Return [X, Y] of the center of cell containing provided text 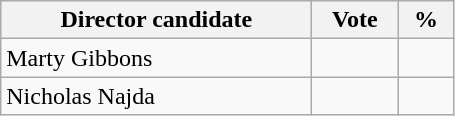
% [426, 20]
Marty Gibbons [156, 58]
Director candidate [156, 20]
Nicholas Najda [156, 96]
Vote [355, 20]
